Pinpoint the cell where the given text exists, returning its [x, y] midpoint coordinate. 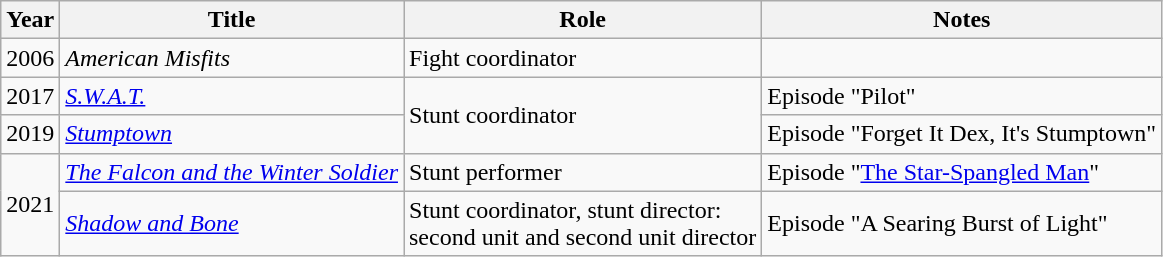
American Misfits [232, 58]
Role [583, 20]
2021 [30, 204]
Stunt coordinator [583, 115]
S.W.A.T. [232, 96]
Title [232, 20]
2019 [30, 134]
Episode "The Star-Spangled Man" [962, 172]
Episode "Pilot" [962, 96]
Stumptown [232, 134]
Fight coordinator [583, 58]
Notes [962, 20]
Stunt performer [583, 172]
Year [30, 20]
Shadow and Bone [232, 224]
Episode "Forget It Dex, It's Stumptown" [962, 134]
Episode "A Searing Burst of Light" [962, 224]
The Falcon and the Winter Soldier [232, 172]
2017 [30, 96]
Stunt coordinator, stunt director:second unit and second unit director [583, 224]
2006 [30, 58]
